Locate the cell with the specified text and output its (X, Y) center coordinate. 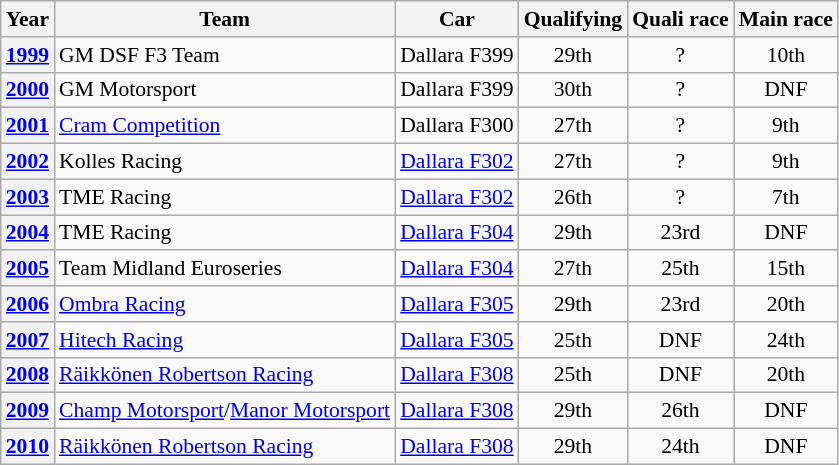
2005 (28, 269)
2000 (28, 90)
2004 (28, 233)
Quali race (680, 19)
Team (224, 19)
2003 (28, 197)
Kolles Racing (224, 162)
Team Midland Euroseries (224, 269)
2009 (28, 411)
Qualifying (573, 19)
Ombra Racing (224, 304)
Hitech Racing (224, 340)
Car (456, 19)
2008 (28, 375)
GM DSF F3 Team (224, 55)
2007 (28, 340)
1999 (28, 55)
Main race (786, 19)
2001 (28, 126)
15th (786, 269)
Dallara F300 (456, 126)
Cram Competition (224, 126)
7th (786, 197)
2002 (28, 162)
GM Motorsport (224, 90)
10th (786, 55)
Year (28, 19)
30th (573, 90)
2010 (28, 447)
2006 (28, 304)
Champ Motorsport/Manor Motorsport (224, 411)
